Pinpoint the cell where the given text exists, returning its (x, y) midpoint coordinate. 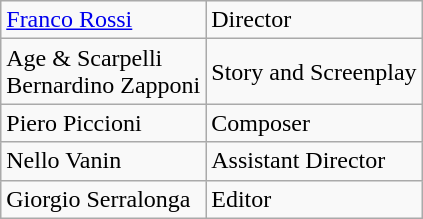
Giorgio Serralonga (104, 199)
Composer (314, 123)
Assistant Director (314, 161)
Director (314, 20)
Story and Screenplay (314, 72)
Editor (314, 199)
Franco Rossi (104, 20)
Age & ScarpelliBernardino Zapponi (104, 72)
Nello Vanin (104, 161)
Piero Piccioni (104, 123)
